Extract the (X, Y) coordinate from the center of the cell holding the provided text.  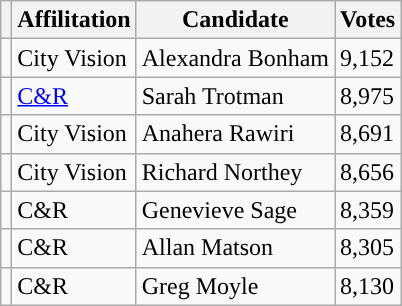
Allan Matson (235, 248)
8,130 (368, 286)
8,305 (368, 248)
Candidate (235, 20)
Genevieve Sage (235, 210)
8,975 (368, 96)
9,152 (368, 58)
8,359 (368, 210)
Sarah Trotman (235, 96)
Alexandra Bonham (235, 58)
8,656 (368, 172)
Greg Moyle (235, 286)
Anahera Rawiri (235, 134)
Richard Northey (235, 172)
Affilitation (74, 20)
8,691 (368, 134)
Votes (368, 20)
